Return the (x, y) coordinate for the center point of the cell that contains the specified text.  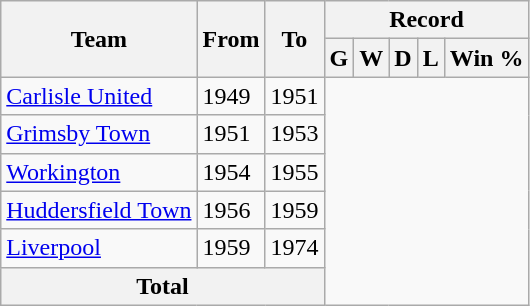
Grimsby Town (99, 134)
W (372, 58)
1953 (294, 134)
Carlisle United (99, 96)
1955 (294, 172)
Record (426, 20)
1954 (231, 172)
Workington (99, 172)
G (339, 58)
D (403, 58)
Liverpool (99, 248)
Win % (486, 58)
Huddersfield Town (99, 210)
Team (99, 39)
1949 (231, 96)
Total (162, 286)
L (430, 58)
1956 (231, 210)
From (231, 39)
1974 (294, 248)
To (294, 39)
